Locate the cell with the specified text and output its [x, y] center coordinate. 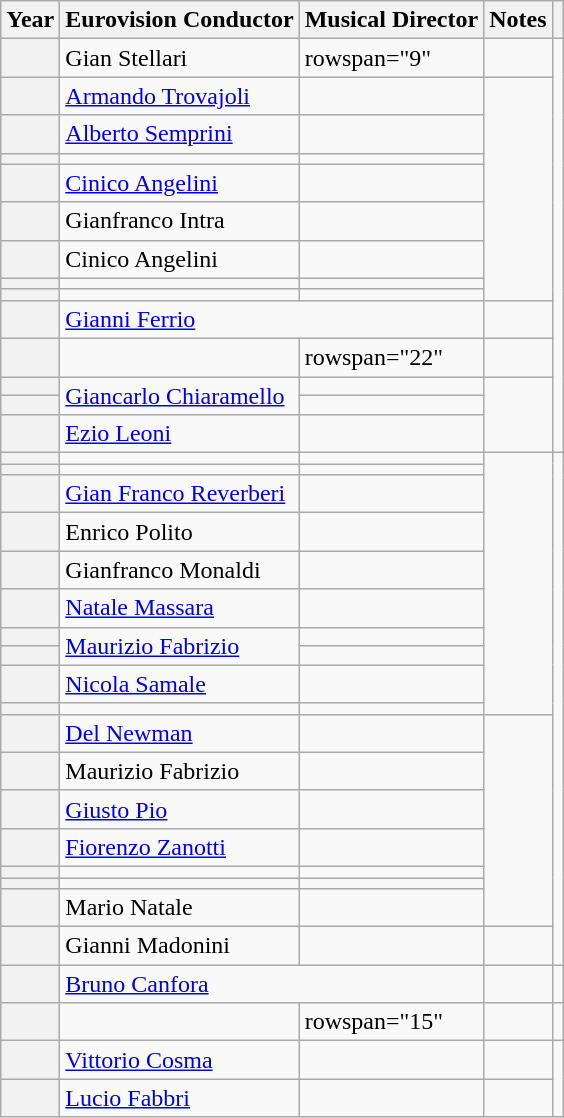
Gianni Madonini [180, 946]
Mario Natale [180, 908]
Eurovision Conductor [180, 20]
Fiorenzo Zanotti [180, 847]
Year [30, 20]
Notes [518, 20]
rowspan="22" [392, 357]
Armando Trovajoli [180, 96]
rowspan="15" [392, 1022]
Musical Director [392, 20]
Nicola Samale [180, 684]
Ezio Leoni [180, 434]
Gianni Ferrio [272, 319]
Bruno Canfora [272, 984]
Gianfranco Intra [180, 221]
Gianfranco Monaldi [180, 570]
rowspan="9" [392, 58]
Del Newman [180, 733]
Giancarlo Chiaramello [180, 395]
Natale Massara [180, 608]
Giusto Pio [180, 809]
Gian Franco Reverberi [180, 494]
Alberto Semprini [180, 134]
Lucio Fabbri [180, 1098]
Enrico Polito [180, 532]
Gian Stellari [180, 58]
Vittorio Cosma [180, 1060]
